Capture the cell that displays the provided text and extract its (X, Y) central coordinate. 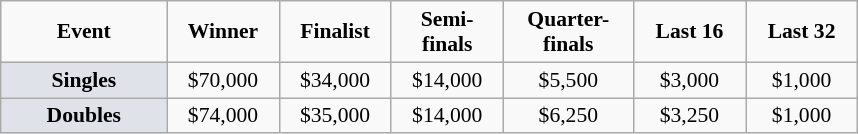
$70,000 (223, 80)
$5,500 (568, 80)
Singles (84, 80)
Semi-finals (447, 32)
$35,000 (335, 116)
Winner (223, 32)
$34,000 (335, 80)
Event (84, 32)
Quarter-finals (568, 32)
Doubles (84, 116)
$6,250 (568, 116)
$3,000 (689, 80)
Last 32 (802, 32)
Finalist (335, 32)
$74,000 (223, 116)
Last 16 (689, 32)
$3,250 (689, 116)
